Return (x, y) of the center of cell containing provided text 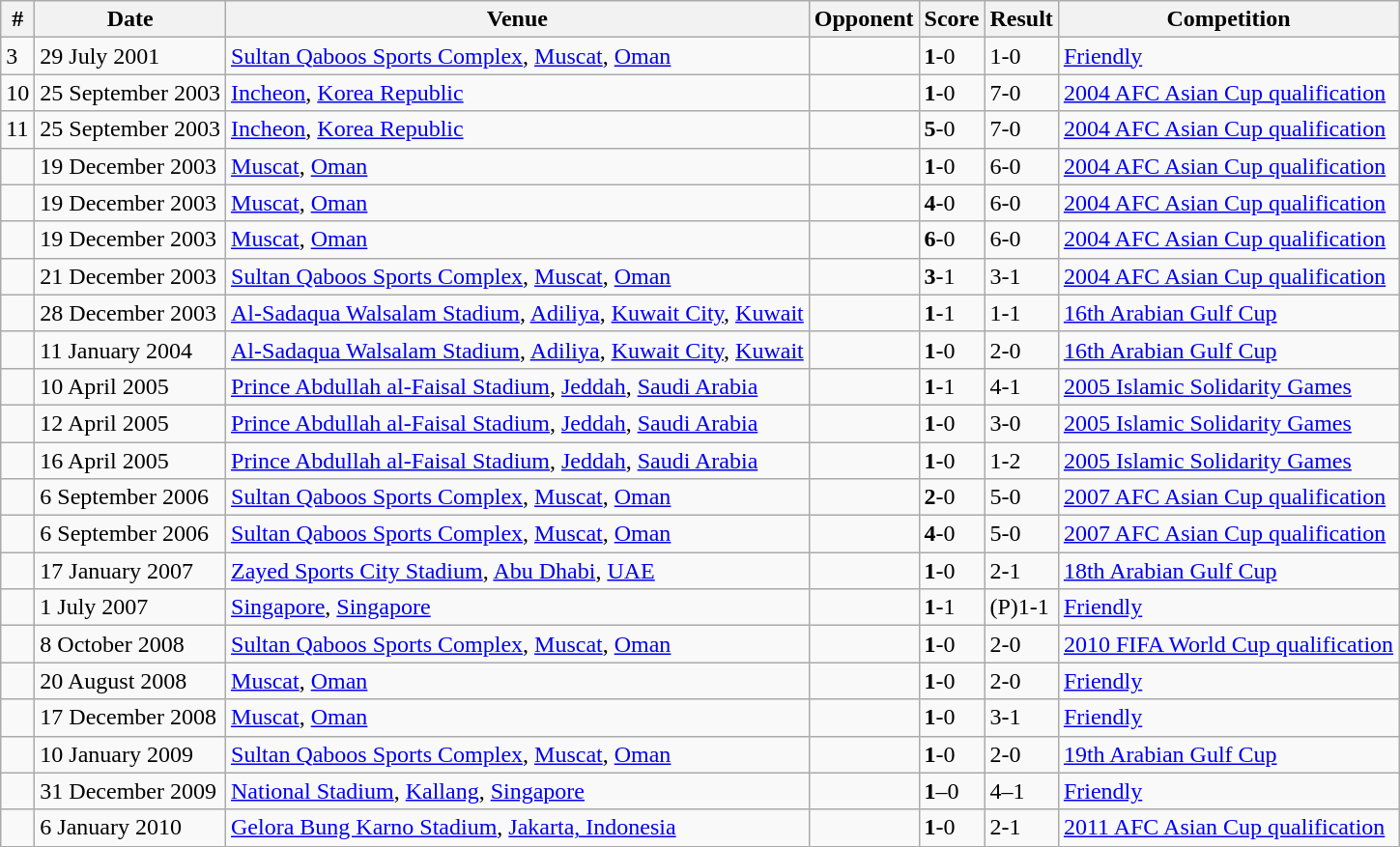
1 July 2007 (130, 607)
28 December 2003 (130, 313)
10 April 2005 (130, 386)
1–0 (952, 791)
Gelora Bung Karno Stadium, Jakarta, Indonesia (518, 828)
6 January 2010 (130, 828)
21 December 2003 (130, 276)
16 April 2005 (130, 461)
Zayed Sports City Stadium, Abu Dhabi, UAE (518, 571)
8 October 2008 (130, 644)
Score (952, 19)
2011 AFC Asian Cup qualification (1228, 828)
11 (17, 129)
10 January 2009 (130, 754)
Competition (1228, 19)
Result (1021, 19)
Opponent (864, 19)
Date (130, 19)
10 (17, 93)
4–1 (1021, 791)
1-2 (1021, 461)
20 August 2008 (130, 681)
31 December 2009 (130, 791)
National Stadium, Kallang, Singapore (518, 791)
2010 FIFA World Cup qualification (1228, 644)
19th Arabian Gulf Cup (1228, 754)
# (17, 19)
Venue (518, 19)
17 December 2008 (130, 718)
12 April 2005 (130, 423)
17 January 2007 (130, 571)
4-1 (1021, 386)
3 (17, 56)
3-0 (1021, 423)
Singapore, Singapore (518, 607)
18th Arabian Gulf Cup (1228, 571)
29 July 2001 (130, 56)
11 January 2004 (130, 350)
(P)1-1 (1021, 607)
